Provide the (X, Y) coordinate of the cell's center where the given text is located.  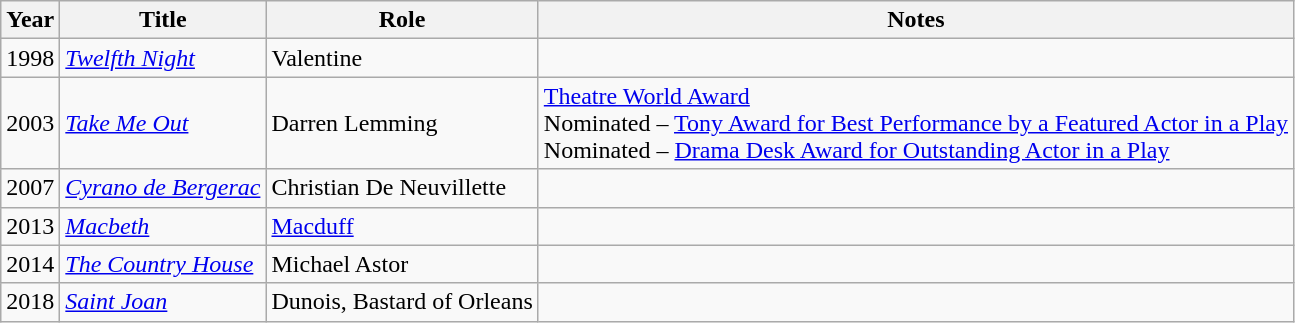
2003 (30, 123)
Notes (916, 20)
Valentine (402, 58)
Saint Joan (163, 302)
Macduff (402, 226)
Role (402, 20)
Cyrano de Bergerac (163, 188)
Michael Astor (402, 264)
2013 (30, 226)
2014 (30, 264)
Year (30, 20)
Title (163, 20)
Dunois, Bastard of Orleans (402, 302)
Macbeth (163, 226)
1998 (30, 58)
2007 (30, 188)
Christian De Neuvillette (402, 188)
The Country House (163, 264)
Darren Lemming (402, 123)
Twelfth Night (163, 58)
Take Me Out (163, 123)
2018 (30, 302)
